Pinpoint the cell where the given text exists, returning its (x, y) midpoint coordinate. 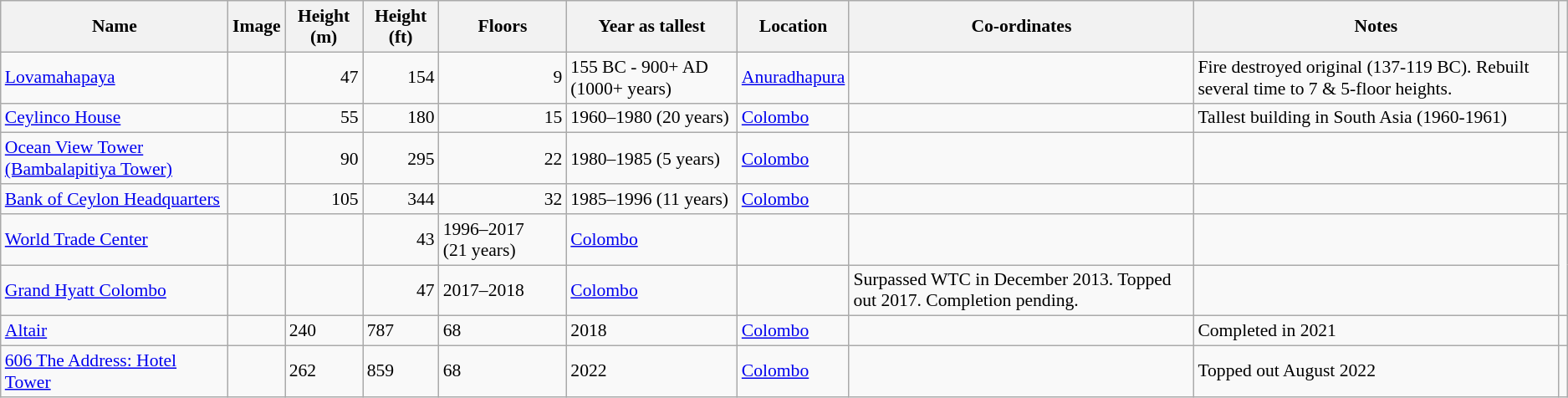
Co-ordinates (1021, 27)
Surpassed WTC in December 2013. Topped out 2017. Completion pending. (1021, 291)
9 (503, 77)
2022 (651, 371)
154 (401, 77)
Anuradhapura (794, 77)
1985–1996 (11 years) (651, 199)
Height (m) (324, 27)
Notes (1376, 27)
859 (401, 371)
22 (503, 159)
Bank of Ceylon Headquarters (115, 199)
Image (257, 27)
262 (324, 371)
606 The Address: Hotel Tower (115, 371)
240 (324, 331)
15 (503, 118)
Name (115, 27)
2017–2018 (503, 291)
1996–2017 (21 years) (503, 239)
Tallest building in South Asia (1960-1961) (1376, 118)
295 (401, 159)
105 (324, 199)
344 (401, 199)
1960–1980 (20 years) (651, 118)
43 (401, 239)
Lovamahapaya (115, 77)
787 (401, 331)
1980–1985 (5 years) (651, 159)
32 (503, 199)
Floors (503, 27)
Ocean View Tower (Bambalapitiya Tower) (115, 159)
2018 (651, 331)
World Trade Center (115, 239)
Fire destroyed original (137-119 BC). Rebuilt several time to 7 & 5-floor heights. (1376, 77)
Completed in 2021 (1376, 331)
Grand Hyatt Colombo (115, 291)
Altair (115, 331)
Location (794, 27)
55 (324, 118)
90 (324, 159)
Ceylinco House (115, 118)
Topped out August 2022 (1376, 371)
Year as tallest (651, 27)
155 BC - 900+ AD (1000+ years) (651, 77)
180 (401, 118)
Height (ft) (401, 27)
